Return the (X, Y) coordinate for the center point of the cell that contains the specified text.  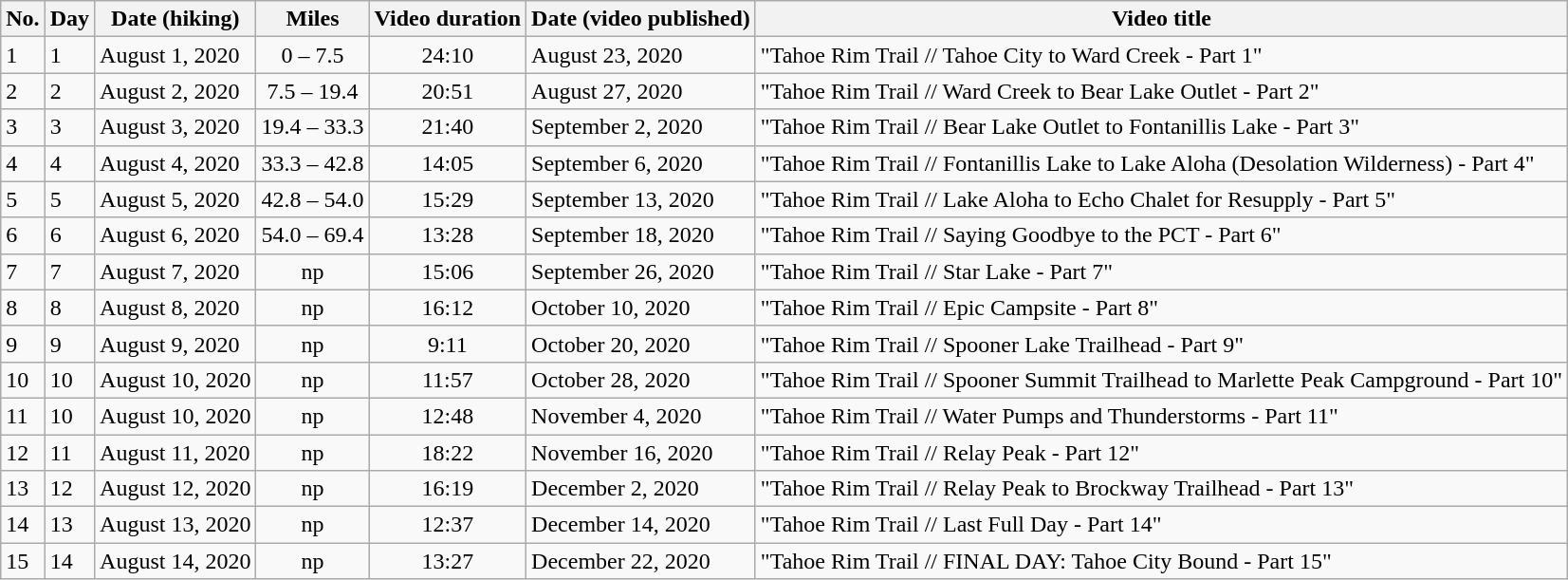
November 16, 2020 (641, 453)
"Tahoe Rim Trail // Bear Lake Outlet to Fontanillis Lake - Part 3" (1161, 127)
42.8 – 54.0 (313, 199)
54.0 – 69.4 (313, 235)
13:27 (448, 561)
Date (hiking) (175, 19)
September 26, 2020 (641, 271)
"Tahoe Rim Trail // FINAL DAY: Tahoe City Bound - Part 15" (1161, 561)
August 14, 2020 (175, 561)
Video title (1161, 19)
August 11, 2020 (175, 453)
August 13, 2020 (175, 525)
August 8, 2020 (175, 308)
"Tahoe Rim Trail // Spooner Summit Trailhead to Marlette Peak Campground - Part 10" (1161, 380)
Video duration (448, 19)
12:48 (448, 416)
19.4 – 33.3 (313, 127)
September 2, 2020 (641, 127)
18:22 (448, 453)
August 9, 2020 (175, 344)
October 20, 2020 (641, 344)
"Tahoe Rim Trail // Last Full Day - Part 14" (1161, 525)
No. (23, 19)
"Tahoe Rim Trail // Star Lake - Part 7" (1161, 271)
"Tahoe Rim Trail // Relay Peak to Brockway Trailhead - Part 13" (1161, 489)
12:37 (448, 525)
15:29 (448, 199)
August 23, 2020 (641, 55)
August 4, 2020 (175, 163)
August 6, 2020 (175, 235)
August 2, 2020 (175, 91)
"Tahoe Rim Trail // Relay Peak - Part 12" (1161, 453)
November 4, 2020 (641, 416)
"Tahoe Rim Trail // Saying Goodbye to the PCT - Part 6" (1161, 235)
"Tahoe Rim Trail // Tahoe City to Ward Creek - Part 1" (1161, 55)
7.5 – 19.4 (313, 91)
20:51 (448, 91)
December 14, 2020 (641, 525)
15 (23, 561)
August 5, 2020 (175, 199)
December 22, 2020 (641, 561)
August 12, 2020 (175, 489)
"Tahoe Rim Trail // Water Pumps and Thunderstorms - Part 11" (1161, 416)
11:57 (448, 380)
16:19 (448, 489)
September 18, 2020 (641, 235)
33.3 – 42.8 (313, 163)
"Tahoe Rim Trail // Lake Aloha to Echo Chalet for Resupply - Part 5" (1161, 199)
September 6, 2020 (641, 163)
October 10, 2020 (641, 308)
Miles (313, 19)
16:12 (448, 308)
"Tahoe Rim Trail // Spooner Lake Trailhead - Part 9" (1161, 344)
13:28 (448, 235)
"Tahoe Rim Trail // Fontanillis Lake to Lake Aloha (Desolation Wilderness) - Part 4" (1161, 163)
21:40 (448, 127)
December 2, 2020 (641, 489)
9:11 (448, 344)
15:06 (448, 271)
August 3, 2020 (175, 127)
Day (69, 19)
September 13, 2020 (641, 199)
Date (video published) (641, 19)
"Tahoe Rim Trail // Ward Creek to Bear Lake Outlet - Part 2" (1161, 91)
August 1, 2020 (175, 55)
14:05 (448, 163)
0 – 7.5 (313, 55)
24:10 (448, 55)
October 28, 2020 (641, 380)
"Tahoe Rim Trail // Epic Campsite - Part 8" (1161, 308)
August 27, 2020 (641, 91)
August 7, 2020 (175, 271)
